Provide the (X, Y) coordinate of the cell's center where the given text is located.  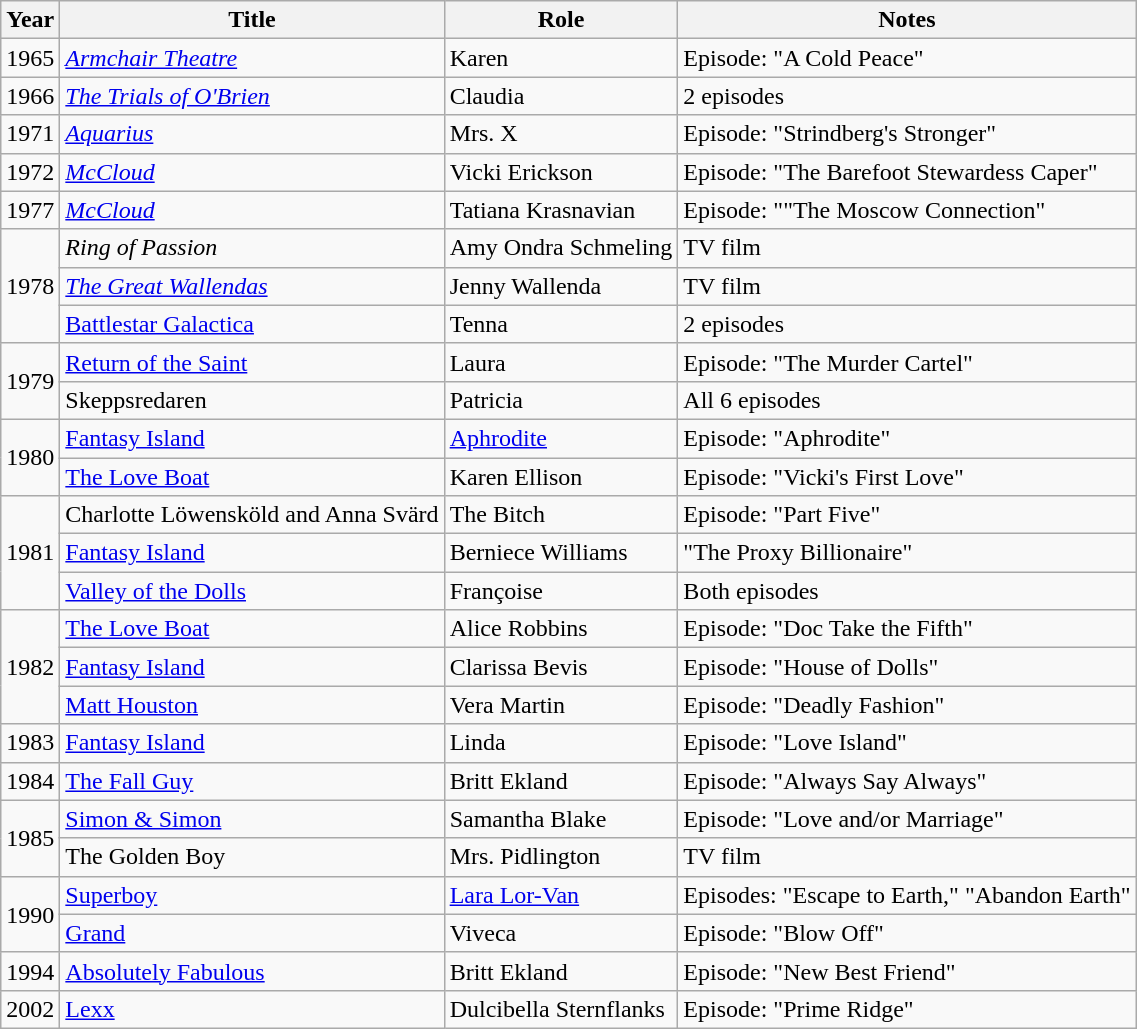
Episode: "Strindberg's Stronger" (907, 134)
Karen Ellison (561, 477)
Episode: "Deadly Fashion" (907, 705)
Episodes: "Escape to Earth," "Abandon Earth" (907, 895)
1980 (30, 457)
Jenny Wallenda (561, 286)
The Fall Guy (252, 781)
Valley of the Dolls (252, 591)
1979 (30, 381)
1972 (30, 172)
Episode: ""The Moscow Connection" (907, 210)
1994 (30, 971)
1978 (30, 286)
Episode: "The Barefoot Stewardess Caper" (907, 172)
Lexx (252, 1009)
Episode: "Aphrodite" (907, 438)
Aphrodite (561, 438)
The Bitch (561, 515)
Skeppsredaren (252, 400)
Title (252, 20)
All 6 episodes (907, 400)
Vera Martin (561, 705)
The Trials of O'Brien (252, 96)
Linda (561, 743)
Lara Lor-Van (561, 895)
Ring of Passion (252, 248)
Viveca (561, 933)
2002 (30, 1009)
Samantha Blake (561, 819)
1982 (30, 667)
Dulcibella Sternflanks (561, 1009)
Year (30, 20)
Episode: "New Best Friend" (907, 971)
Vicki Erickson (561, 172)
Episode: "The Murder Cartel" (907, 362)
Battlestar Galactica (252, 324)
Episode: "Love Island" (907, 743)
"The Proxy Billionaire" (907, 553)
Charlotte Löwensköld and Anna Svärd (252, 515)
Episode: "Vicki's First Love" (907, 477)
Episode: "Always Say Always" (907, 781)
1990 (30, 914)
Karen (561, 58)
Episode: "Blow Off" (907, 933)
Absolutely Fabulous (252, 971)
Return of the Saint (252, 362)
Aquarius (252, 134)
1981 (30, 553)
Alice Robbins (561, 629)
Matt Houston (252, 705)
Episode: "House of Dolls" (907, 667)
Amy Ondra Schmeling (561, 248)
Berniece Williams (561, 553)
Claudia (561, 96)
Clarissa Bevis (561, 667)
Episode: "Love and/or Marriage" (907, 819)
Patricia (561, 400)
Armchair Theatre (252, 58)
Both episodes (907, 591)
Episode: "A Cold Peace" (907, 58)
Notes (907, 20)
The Golden Boy (252, 857)
Grand (252, 933)
Episode: "Part Five" (907, 515)
1985 (30, 838)
Mrs. Pidlington (561, 857)
Role (561, 20)
1984 (30, 781)
Tenna (561, 324)
Simon & Simon (252, 819)
1977 (30, 210)
Françoise (561, 591)
Tatiana Krasnavian (561, 210)
1971 (30, 134)
1966 (30, 96)
Laura (561, 362)
1983 (30, 743)
1965 (30, 58)
The Great Wallendas (252, 286)
Superboy (252, 895)
Mrs. X (561, 134)
Episode: "Prime Ridge" (907, 1009)
Episode: "Doc Take the Fifth" (907, 629)
